Determine the (x, y) coordinate at the center of the cell enclosing the given text.  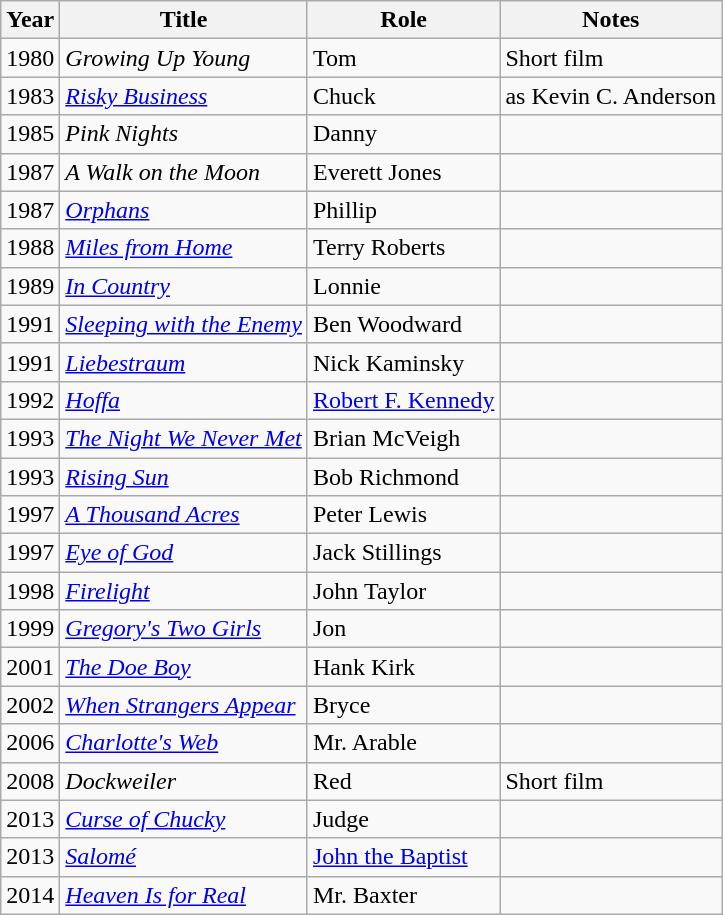
Miles from Home (184, 248)
Terry Roberts (403, 248)
Lonnie (403, 286)
In Country (184, 286)
2006 (30, 743)
Peter Lewis (403, 515)
Robert F. Kennedy (403, 400)
John Taylor (403, 591)
1989 (30, 286)
Orphans (184, 210)
Year (30, 20)
John the Baptist (403, 857)
1999 (30, 629)
The Night We Never Met (184, 438)
Ben Woodward (403, 324)
Pink Nights (184, 134)
2001 (30, 667)
1988 (30, 248)
2002 (30, 705)
1985 (30, 134)
Salomé (184, 857)
Tom (403, 58)
Jon (403, 629)
Everett Jones (403, 172)
Hoffa (184, 400)
as Kevin C. Anderson (611, 96)
Jack Stillings (403, 553)
Red (403, 781)
Liebestraum (184, 362)
Rising Sun (184, 477)
Chuck (403, 96)
1980 (30, 58)
2014 (30, 895)
Role (403, 20)
Mr. Baxter (403, 895)
When Strangers Appear (184, 705)
Judge (403, 819)
Sleeping with the Enemy (184, 324)
A Walk on the Moon (184, 172)
Gregory's Two Girls (184, 629)
The Doe Boy (184, 667)
Notes (611, 20)
Hank Kirk (403, 667)
Growing Up Young (184, 58)
Risky Business (184, 96)
1992 (30, 400)
Bob Richmond (403, 477)
2008 (30, 781)
Eye of God (184, 553)
Charlotte's Web (184, 743)
1998 (30, 591)
Nick Kaminsky (403, 362)
Bryce (403, 705)
Brian McVeigh (403, 438)
1983 (30, 96)
Danny (403, 134)
Dockweiler (184, 781)
Mr. Arable (403, 743)
Firelight (184, 591)
Phillip (403, 210)
Title (184, 20)
Heaven Is for Real (184, 895)
A Thousand Acres (184, 515)
Curse of Chucky (184, 819)
